From the cell containing the given text, extract its center point as [x, y] coordinate. 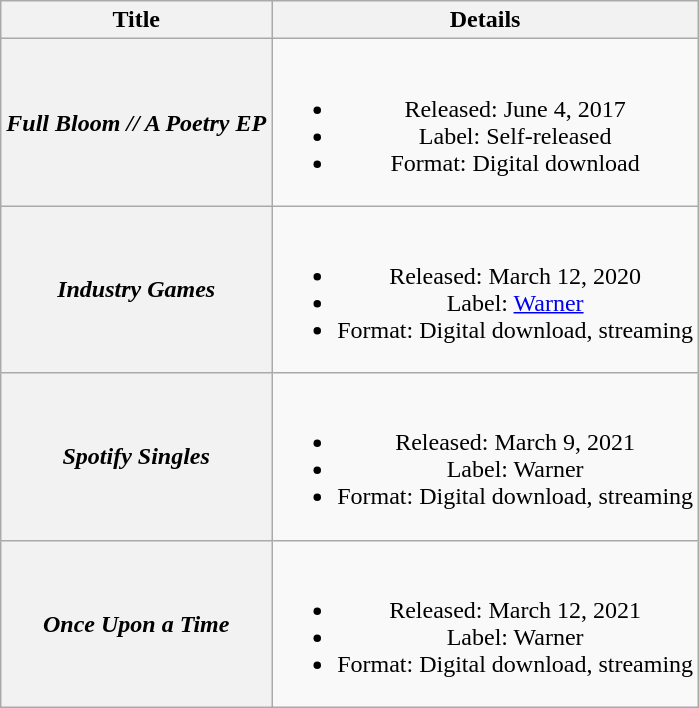
Spotify Singles [136, 456]
Title [136, 20]
Once Upon a Time [136, 624]
Details [486, 20]
Released: March 12, 2020Label: WarnerFormat: Digital download, streaming [486, 290]
Industry Games [136, 290]
Released: March 9, 2021Label: WarnerFormat: Digital download, streaming [486, 456]
Released: March 12, 2021Label: WarnerFormat: Digital download, streaming [486, 624]
Full Bloom // A Poetry EP [136, 122]
Released: June 4, 2017Label: Self-releasedFormat: Digital download [486, 122]
